For the text-containing cell, return its midpoint in [X, Y] coordinate format. 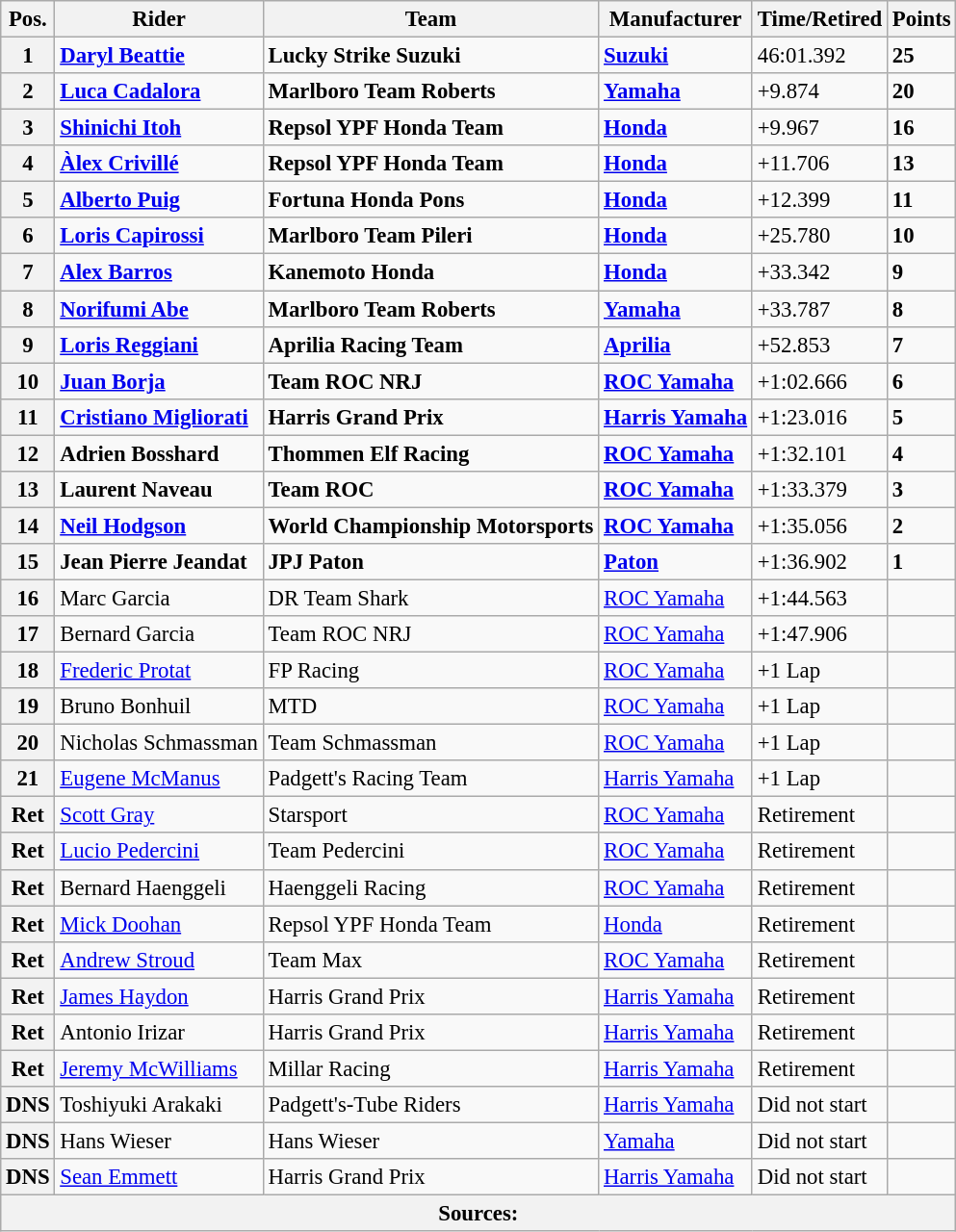
Lucky Strike Suzuki [431, 56]
JPJ Paton [431, 562]
Neil Hodgson [159, 526]
Padgett's-Tube Riders [431, 1105]
12 [28, 453]
Lucio Pedercini [159, 852]
Scott Gray [159, 815]
Sources: [478, 1214]
Adrien Bosshard [159, 453]
Frederic Protat [159, 671]
Rider [159, 19]
Bruno Bonhuil [159, 706]
Millar Racing [431, 1068]
+1:44.563 [819, 598]
Time/Retired [819, 19]
+1:02.666 [819, 381]
DR Team Shark [431, 598]
James Haydon [159, 996]
Marlboro Team Pileri [431, 236]
Shinichi Itoh [159, 128]
FP Racing [431, 671]
Team ROC [431, 490]
Toshiyuki Arakaki [159, 1105]
Alberto Puig [159, 200]
Cristiano Migliorati [159, 417]
Bernard Haenggeli [159, 887]
Antonio Irizar [159, 1033]
Haenggeli Racing [431, 887]
Daryl Beattie [159, 56]
+1:35.056 [819, 526]
+11.706 [819, 164]
19 [28, 706]
Team Schmassman [431, 743]
Sean Emmett [159, 1177]
Kanemoto Honda [431, 272]
17 [28, 634]
Nicholas Schmassman [159, 743]
46:01.392 [819, 56]
Loris Capirossi [159, 236]
Padgett's Racing Team [431, 779]
+33.342 [819, 272]
+1:47.906 [819, 634]
Thommen Elf Racing [431, 453]
World Championship Motorsports [431, 526]
Bernard Garcia [159, 634]
+25.780 [819, 236]
Mick Doohan [159, 924]
Jeremy McWilliams [159, 1068]
+1:23.016 [819, 417]
Àlex Crivillé [159, 164]
Team Pedercini [431, 852]
Team [431, 19]
Luca Cadalora [159, 91]
Alex Barros [159, 272]
Andrew Stroud [159, 960]
Aprilia [676, 345]
Norifumi Abe [159, 309]
+1:33.379 [819, 490]
Marc Garcia [159, 598]
Manufacturer [676, 19]
Starsport [431, 815]
+12.399 [819, 200]
+33.787 [819, 309]
+9.967 [819, 128]
14 [28, 526]
Aprilia Racing Team [431, 345]
Paton [676, 562]
21 [28, 779]
Laurent Naveau [159, 490]
Fortuna Honda Pons [431, 200]
MTD [431, 706]
Suzuki [676, 56]
+52.853 [819, 345]
+1:36.902 [819, 562]
15 [28, 562]
Loris Reggiani [159, 345]
Juan Borja [159, 381]
Jean Pierre Jeandat [159, 562]
Team Max [431, 960]
Points [922, 19]
25 [922, 56]
Eugene McManus [159, 779]
+9.874 [819, 91]
+1:32.101 [819, 453]
18 [28, 671]
Pos. [28, 19]
